Output the [X, Y] coordinate of the center of the cell containing the given text.  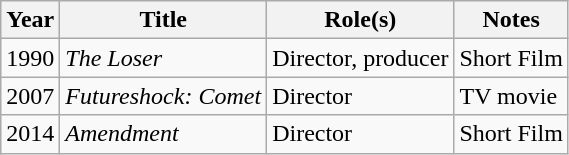
Notes [511, 20]
2014 [30, 134]
TV movie [511, 96]
Title [164, 20]
Amendment [164, 134]
1990 [30, 58]
Year [30, 20]
Futureshock: Comet [164, 96]
The Loser [164, 58]
2007 [30, 96]
Role(s) [360, 20]
Director, producer [360, 58]
